Scan for the cell matching the given text and deliver its [x, y] coordinate at center. 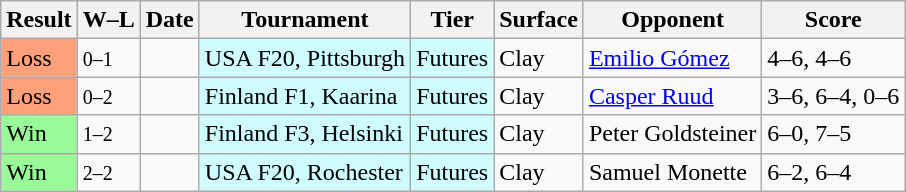
4–6, 4–6 [834, 58]
Tier [452, 20]
Finland F3, Helsinki [304, 134]
Peter Goldsteiner [672, 134]
0–1 [108, 58]
USA F20, Pittsburgh [304, 58]
Tournament [304, 20]
1–2 [108, 134]
Samuel Monette [672, 172]
Date [170, 20]
USA F20, Rochester [304, 172]
0–2 [108, 96]
Casper Ruud [672, 96]
3–6, 6–4, 0–6 [834, 96]
6–2, 6–4 [834, 172]
Emilio Gómez [672, 58]
Score [834, 20]
2–2 [108, 172]
Surface [539, 20]
Opponent [672, 20]
W–L [108, 20]
Finland F1, Kaarina [304, 96]
Result [39, 20]
6–0, 7–5 [834, 134]
